Determine the (X, Y) coordinate at the center of the cell enclosing the given text.  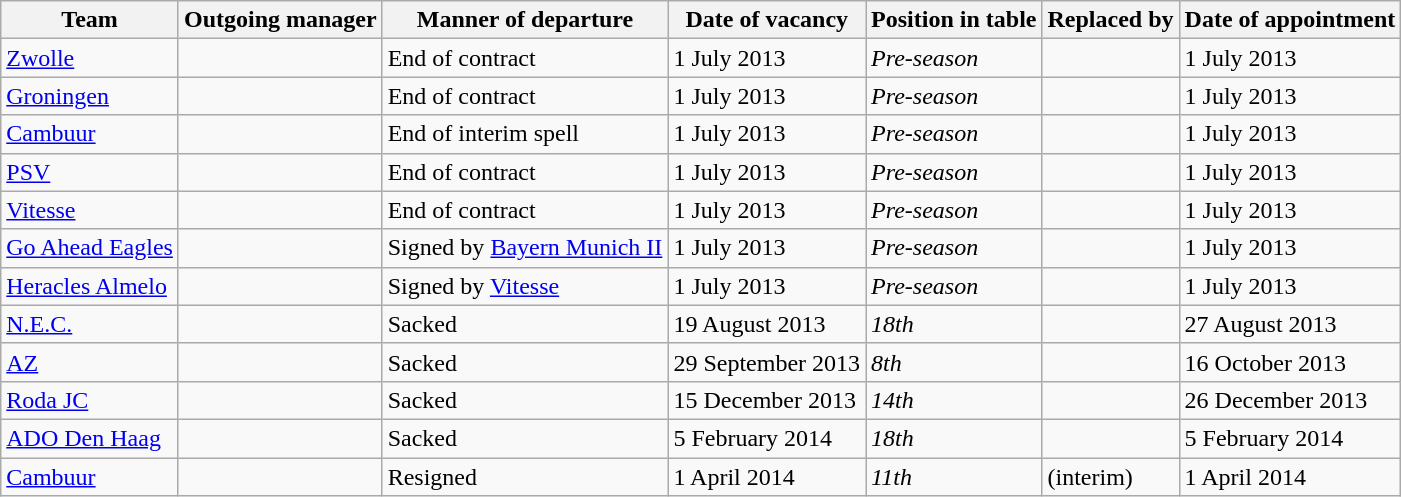
Replaced by (1110, 20)
Groningen (90, 96)
Signed by Vitesse (525, 286)
26 December 2013 (1290, 400)
Go Ahead Eagles (90, 248)
Signed by Bayern Munich II (525, 248)
16 October 2013 (1290, 362)
Zwolle (90, 58)
19 August 2013 (767, 324)
Manner of departure (525, 20)
Date of appointment (1290, 20)
Roda JC (90, 400)
14th (954, 400)
(interim) (1110, 477)
Position in table (954, 20)
AZ (90, 362)
29 September 2013 (767, 362)
ADO Den Haag (90, 438)
11th (954, 477)
N.E.C. (90, 324)
Resigned (525, 477)
Heracles Almelo (90, 286)
8th (954, 362)
PSV (90, 172)
End of interim spell (525, 134)
15 December 2013 (767, 400)
Outgoing manager (280, 20)
Team (90, 20)
Vitesse (90, 210)
27 August 2013 (1290, 324)
Date of vacancy (767, 20)
